Output the (x, y) coordinate of the center of the cell containing the given text.  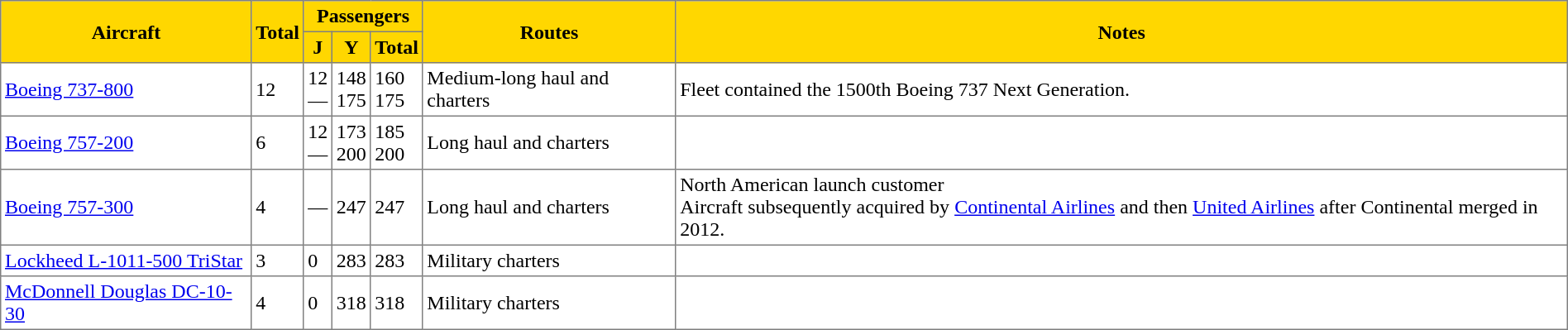
— (318, 208)
6 (278, 142)
Aircraft (126, 31)
185200 (397, 142)
North American launch customer Aircraft subsequently acquired by Continental Airlines and then United Airlines after Continental merged in 2012. (1121, 208)
Lockheed L-1011-500 TriStar (126, 261)
Fleet contained the 1500th Boeing 737 Next Generation. (1121, 89)
Boeing 737-800 (126, 89)
148175 (351, 89)
Medium-long haul and charters (549, 89)
Routes (549, 31)
McDonnell Douglas DC-10-30 (126, 303)
Y (351, 47)
12 (278, 89)
3 (278, 261)
Boeing 757-300 (126, 208)
160175 (397, 89)
J (318, 47)
173200 (351, 142)
Passengers (363, 17)
Notes (1121, 31)
Boeing 757-200 (126, 142)
